Output the (X, Y) coordinate of the center of the cell containing the given text.  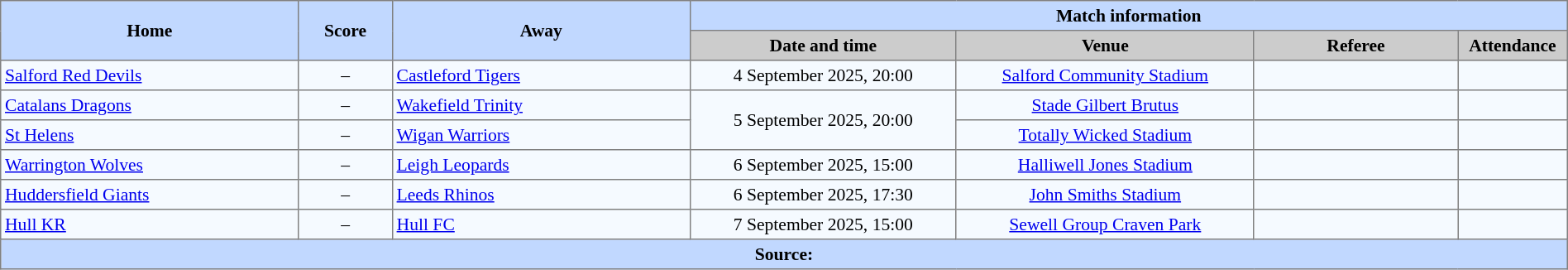
Halliwell Jones Stadium (1105, 165)
Venue (1105, 46)
7 September 2025, 15:00 (823, 224)
Salford Community Stadium (1105, 75)
Castleford Tigers (541, 75)
Sewell Group Craven Park (1105, 224)
Totally Wicked Stadium (1105, 135)
Hull KR (150, 224)
Salford Red Devils (150, 75)
Date and time (823, 46)
John Smiths Stadium (1105, 195)
Wakefield Trinity (541, 105)
Leigh Leopards (541, 165)
Score (346, 31)
Referee (1355, 46)
Away (541, 31)
St Helens (150, 135)
Home (150, 31)
Attendance (1513, 46)
4 September 2025, 20:00 (823, 75)
Warrington Wolves (150, 165)
Stade Gilbert Brutus (1105, 105)
Hull FC (541, 224)
6 September 2025, 17:30 (823, 195)
6 September 2025, 15:00 (823, 165)
Huddersfield Giants (150, 195)
Match information (1128, 16)
Source: (784, 254)
5 September 2025, 20:00 (823, 120)
Leeds Rhinos (541, 195)
Catalans Dragons (150, 105)
Wigan Warriors (541, 135)
